Output the (X, Y) coordinate of the center of the cell containing the given text.  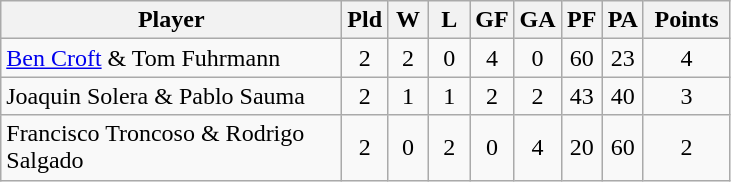
43 (582, 96)
Joaquin Solera & Pablo Sauma (172, 96)
PA (622, 20)
GA (538, 20)
PF (582, 20)
Points (686, 20)
Player (172, 20)
40 (622, 96)
20 (582, 148)
W (408, 20)
Pld (365, 20)
L (450, 20)
3 (686, 96)
23 (622, 58)
Francisco Troncoso & Rodrigo Salgado (172, 148)
GF (492, 20)
Ben Croft & Tom Fuhrmann (172, 58)
